Identify which cell holds the provided text, then report its (x, y) central coordinate. 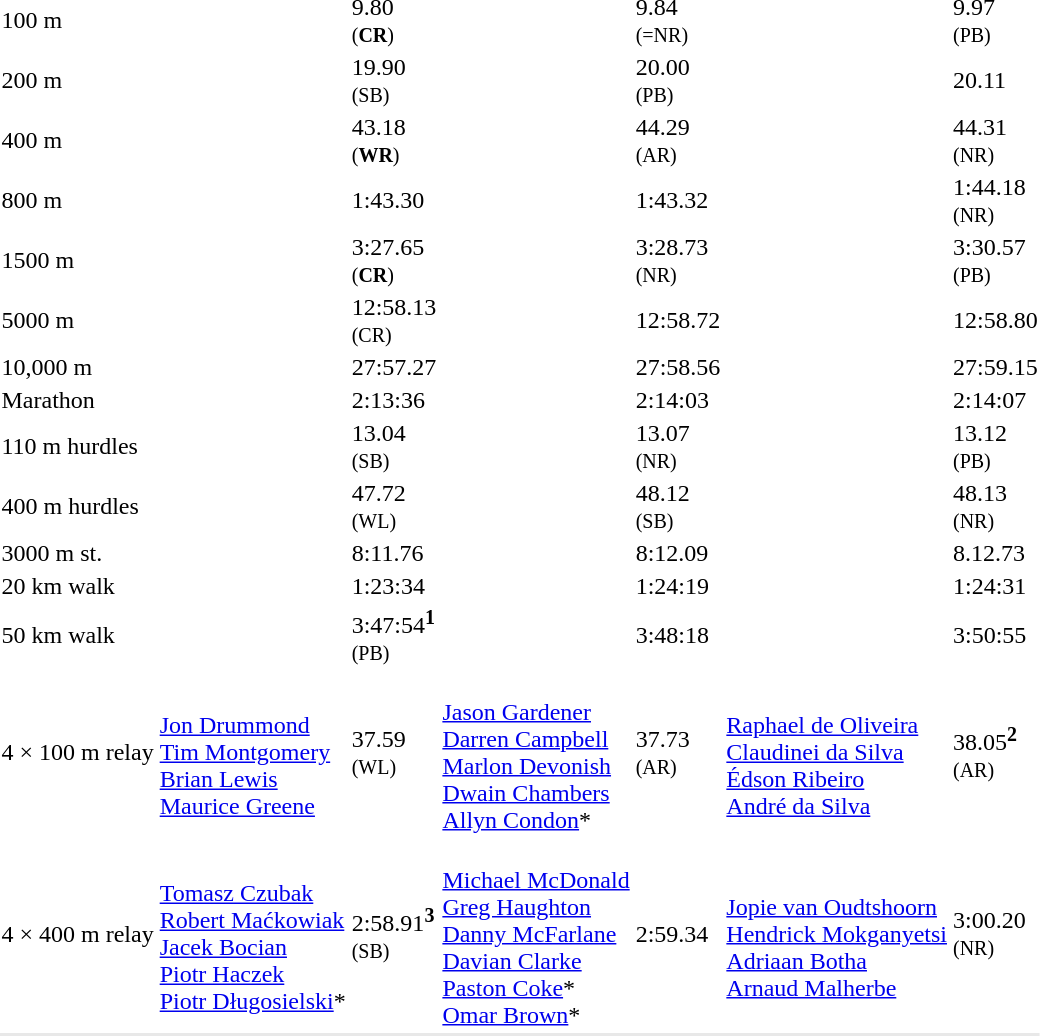
4 × 100 m relay (78, 752)
1:24:31 (995, 586)
400 m hurdles (78, 506)
13.12(PB) (995, 446)
48.13(NR) (995, 506)
3:28.73(NR) (678, 260)
1:43.30 (394, 200)
37.59(WL) (394, 752)
12:58.72 (678, 320)
400 m (78, 140)
2:14:03 (678, 400)
12:58.80 (995, 320)
Jon DrummondTim MontgomeryBrian LewisMaurice Greene (252, 752)
110 m hurdles (78, 446)
20 km walk (78, 586)
Jopie van OudtshoornHendrick MokganyetsiAdriaan BothaArnaud Malherbe (837, 934)
2:58.913(SB) (394, 934)
2:59.34 (678, 934)
10,000 m (78, 367)
1500 m (78, 260)
13.04(SB) (394, 446)
43.18(WR) (394, 140)
27:58.56 (678, 367)
3:30.57(PB) (995, 260)
Jason GardenerDarren CampbellMarlon DevonishDwain ChambersAllyn Condon* (536, 752)
800 m (78, 200)
3:48:18 (678, 636)
5000 m (78, 320)
1:23:34 (394, 586)
19.90(SB) (394, 80)
47.72(WL) (394, 506)
2:14:07 (995, 400)
20.11 (995, 80)
1:44.18(NR) (995, 200)
Raphael de OliveiraClaudinei da SilvaÉdson RibeiroAndré da Silva (837, 752)
27:59.15 (995, 367)
2:13:36 (394, 400)
8:11.76 (394, 553)
8:12.09 (678, 553)
3:50:55 (995, 636)
4 × 400 m relay (78, 934)
3:00.20 (NR) (995, 934)
1:24:19 (678, 586)
Marathon (78, 400)
50 km walk (78, 636)
Tomasz CzubakRobert MaćkowiakJacek BocianPiotr HaczekPiotr Długosielski* (252, 934)
3:47:541(PB) (394, 636)
3:27.65(CR) (394, 260)
48.12(SB) (678, 506)
Michael McDonaldGreg HaughtonDanny McFarlaneDavian ClarkePaston Coke*Omar Brown* (536, 934)
12:58.13(CR) (394, 320)
37.73(AR) (678, 752)
3000 m st. (78, 553)
200 m (78, 80)
1:43.32 (678, 200)
27:57.27 (394, 367)
13.07(NR) (678, 446)
20.00(PB) (678, 80)
44.29(AR) (678, 140)
38.052(AR) (995, 752)
44.31(NR) (995, 140)
8.12.73 (995, 553)
